For the text-containing cell, return its midpoint in (x, y) coordinate format. 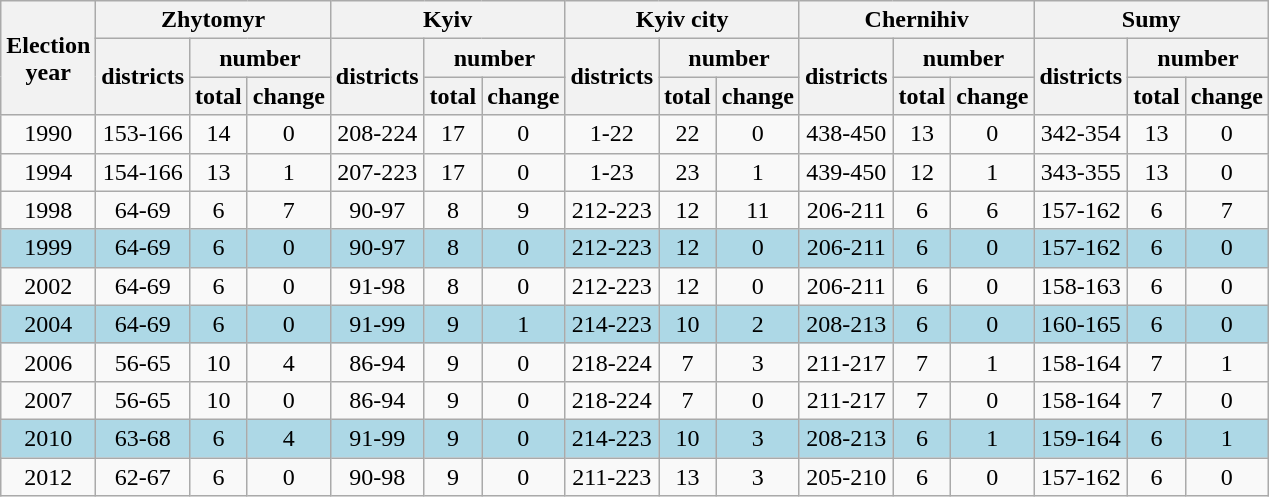
Zhytomyr (214, 20)
207-223 (377, 172)
1-22 (612, 134)
23 (688, 172)
154-166 (143, 172)
439-450 (846, 172)
153-166 (143, 134)
342-354 (1081, 134)
22 (688, 134)
205-210 (846, 477)
160-165 (1081, 324)
Kyiv city (682, 20)
2012 (48, 477)
1998 (48, 210)
14 (219, 134)
63-68 (143, 438)
158-163 (1081, 286)
90-98 (377, 477)
343-355 (1081, 172)
438-450 (846, 134)
Electionyear (48, 58)
1994 (48, 172)
Sumy (1152, 20)
Chernihiv (916, 20)
2 (758, 324)
2010 (48, 438)
Kyiv (448, 20)
208-224 (377, 134)
91-98 (377, 286)
1990 (48, 134)
1-23 (612, 172)
11 (758, 210)
2006 (48, 362)
2004 (48, 324)
159-164 (1081, 438)
62-67 (143, 477)
2002 (48, 286)
211-223 (612, 477)
1999 (48, 248)
2007 (48, 400)
